Extract the [x, y] coordinate from the center of the cell holding the provided text.  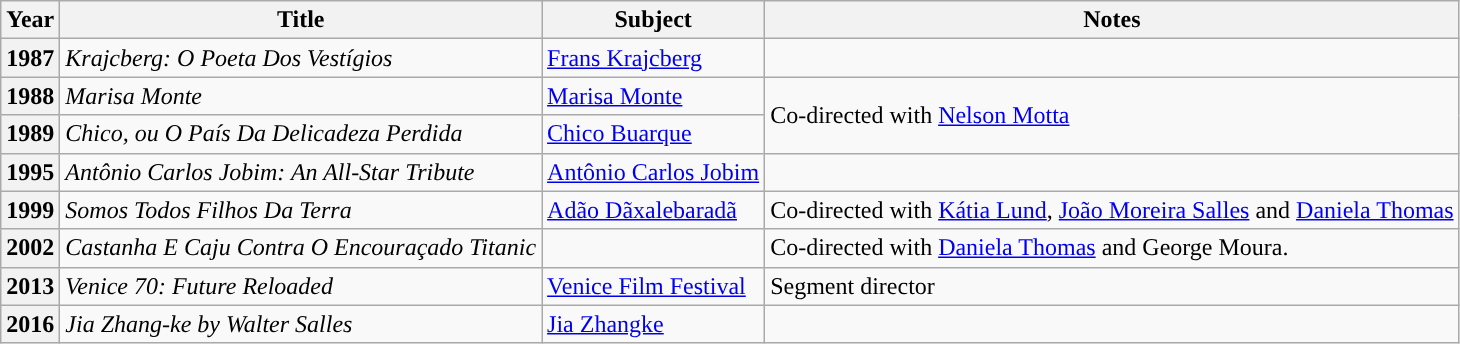
Title [301, 20]
Adão Dãxalebaradã [654, 210]
1987 [30, 58]
1999 [30, 210]
Chico, ou O País Da Delicadeza Perdida [301, 134]
Notes [1112, 20]
Co-directed with Kátia Lund, João Moreira Salles and Daniela Thomas [1112, 210]
Antônio Carlos Jobim: An All-Star Tribute [301, 172]
Castanha E Caju Contra O Encouraçado Titanic [301, 248]
Jia Zhangke [654, 324]
Somos Todos Filhos Da Terra [301, 210]
Venice 70: Future Reloaded [301, 286]
Jia Zhang-ke by Walter Salles [301, 324]
Co-directed with Daniela Thomas and George Moura. [1112, 248]
1995 [30, 172]
1989 [30, 134]
Subject [654, 20]
1988 [30, 96]
Antônio Carlos Jobim [654, 172]
Chico Buarque [654, 134]
Venice Film Festival [654, 286]
Co-directed with Nelson Motta [1112, 115]
Frans Krajcberg [654, 58]
Krajcberg: O Poeta Dos Vestígios [301, 58]
2016 [30, 324]
2013 [30, 286]
Segment director [1112, 286]
2002 [30, 248]
Year [30, 20]
